Find where the given text appears and provide that cell's center as [x, y] coordinate. 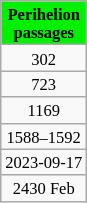
1169 [44, 110]
Perihelionpassages [44, 23]
302 [44, 58]
1588–1592 [44, 136]
2023-09-17 [44, 162]
2430 Feb [44, 188]
723 [44, 84]
